Extract the (x, y) coordinate from the center of the cell holding the provided text.  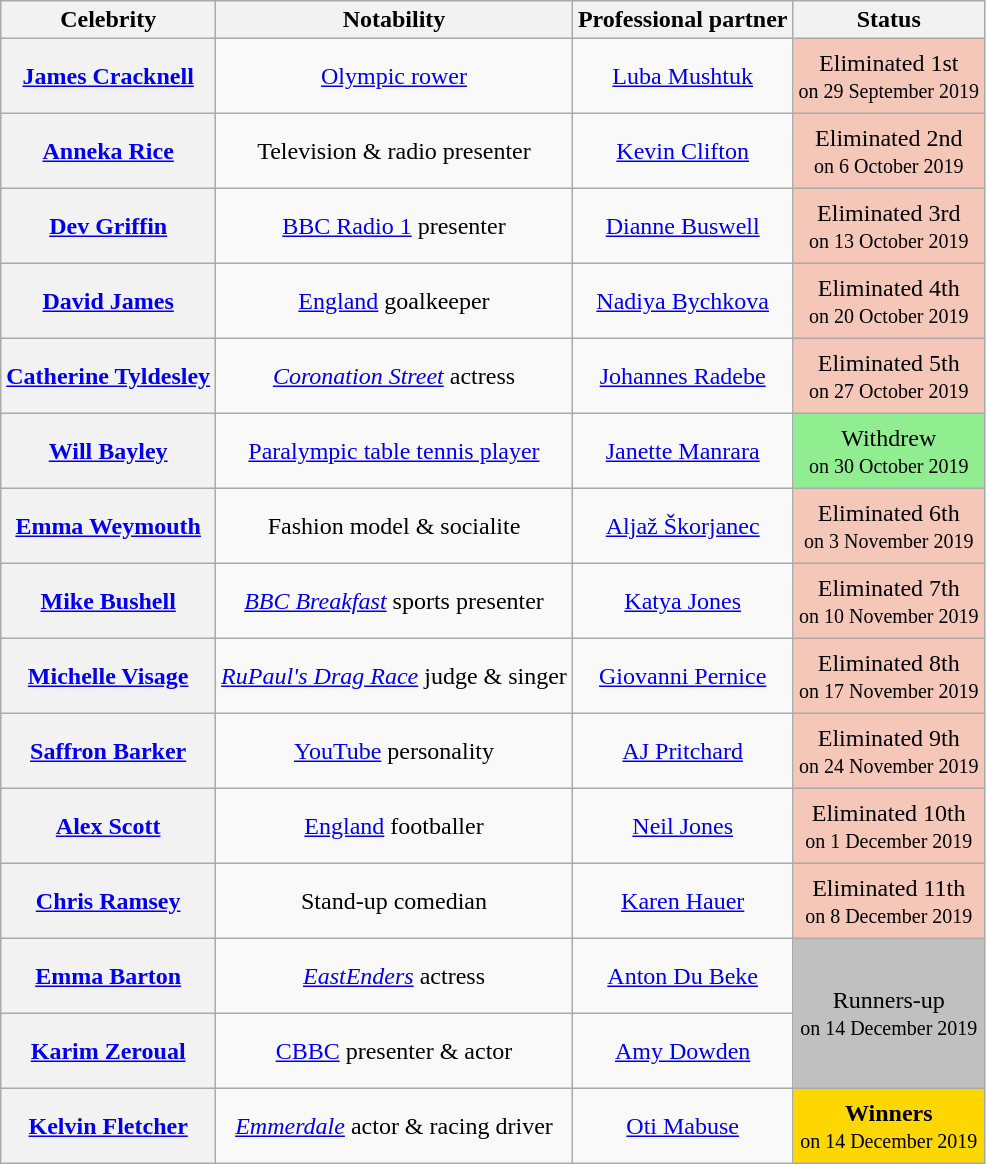
England goalkeeper (394, 302)
Winnerson 14 December 2019 (889, 1126)
Oti Mabuse (682, 1126)
Mike Bushell (108, 602)
Television & radio presenter (394, 152)
Eliminated 9thon 24 November 2019 (889, 752)
Eliminated 7thon 10 November 2019 (889, 602)
Kevin Clifton (682, 152)
Eliminated 6thon 3 November 2019 (889, 526)
Emmerdale actor & racing driver (394, 1126)
Chris Ramsey (108, 902)
Stand-up comedian (394, 902)
Olympic rower (394, 76)
BBC Radio 1 presenter (394, 226)
Nadiya Bychkova (682, 302)
Aljaž Škorjanec (682, 526)
Paralympic table tennis player (394, 452)
Eliminated 3rdon 13 October 2019 (889, 226)
Professional partner (682, 20)
Michelle Visage (108, 676)
Eliminated 1ston 29 September 2019 (889, 76)
Luba Mushtuk (682, 76)
Catherine Tyldesley (108, 376)
Status (889, 20)
David James (108, 302)
Eliminated 10thon 1 December 2019 (889, 826)
RuPaul's Drag Race judge & singer (394, 676)
Eliminated 2ndon 6 October 2019 (889, 152)
Coronation Street actress (394, 376)
Neil Jones (682, 826)
Alex Scott (108, 826)
Fashion model & socialite (394, 526)
Janette Manrara (682, 452)
YouTube personality (394, 752)
Katya Jones (682, 602)
AJ Pritchard (682, 752)
Eliminated 5thon 27 October 2019 (889, 376)
Anneka Rice (108, 152)
Karen Hauer (682, 902)
Anton Du Beke (682, 976)
Eliminated 8thon 17 November 2019 (889, 676)
Johannes Radebe (682, 376)
Runners-upon 14 December 2019 (889, 1014)
Eliminated 4thon 20 October 2019 (889, 302)
Emma Barton (108, 976)
Dev Griffin (108, 226)
Celebrity (108, 20)
Emma Weymouth (108, 526)
EastEnders actress (394, 976)
England footballer (394, 826)
Saffron Barker (108, 752)
James Cracknell (108, 76)
Karim Zeroual (108, 1052)
Amy Dowden (682, 1052)
BBC Breakfast sports presenter (394, 602)
Withdrewon 30 October 2019 (889, 452)
Will Bayley (108, 452)
Notability (394, 20)
Eliminated 11thon 8 December 2019 (889, 902)
CBBC presenter & actor (394, 1052)
Giovanni Pernice (682, 676)
Kelvin Fletcher (108, 1126)
Dianne Buswell (682, 226)
